Detect which cell encompasses the target text, then output its [X, Y] center coordinate. 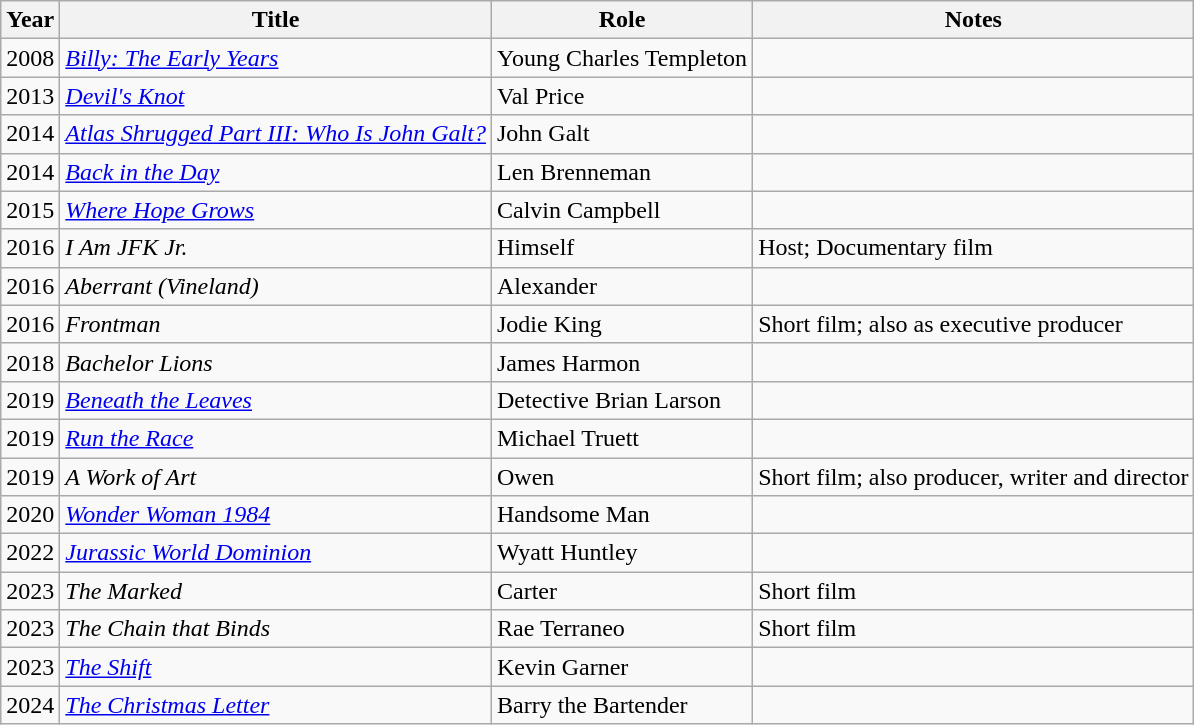
Devil's Knot [276, 96]
2013 [30, 96]
Billy: The Early Years [276, 58]
Jodie King [622, 324]
Alexander [622, 286]
Val Price [622, 96]
Michael Truett [622, 438]
2022 [30, 553]
Back in the Day [276, 172]
The Shift [276, 667]
Barry the Bartender [622, 705]
The Christmas Letter [276, 705]
2015 [30, 210]
Year [30, 20]
Atlas Shrugged Part III: Who Is John Galt? [276, 134]
Wonder Woman 1984 [276, 515]
The Chain that Binds [276, 629]
Role [622, 20]
2008 [30, 58]
Run the Race [276, 438]
Calvin Campbell [622, 210]
Where Hope Grows [276, 210]
Short film; also as executive producer [974, 324]
Aberrant (Vineland) [276, 286]
Notes [974, 20]
Young Charles Templeton [622, 58]
James Harmon [622, 362]
Frontman [276, 324]
Beneath the Leaves [276, 400]
John Galt [622, 134]
Len Brenneman [622, 172]
Bachelor Lions [276, 362]
Owen [622, 477]
Handsome Man [622, 515]
Host; Documentary film [974, 248]
Jurassic World Dominion [276, 553]
Wyatt Huntley [622, 553]
A Work of Art [276, 477]
Detective Brian Larson [622, 400]
I Am JFK Jr. [276, 248]
The Marked [276, 591]
Rae Terraneo [622, 629]
Himself [622, 248]
Carter [622, 591]
2024 [30, 705]
2020 [30, 515]
Kevin Garner [622, 667]
Title [276, 20]
Short film; also producer, writer and director [974, 477]
2018 [30, 362]
